Locate the cell with the specified text and output its (X, Y) center coordinate. 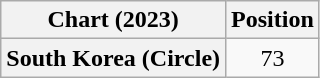
Chart (2023) (114, 20)
73 (273, 58)
Position (273, 20)
South Korea (Circle) (114, 58)
